For the text-containing cell, return its midpoint in [x, y] coordinate format. 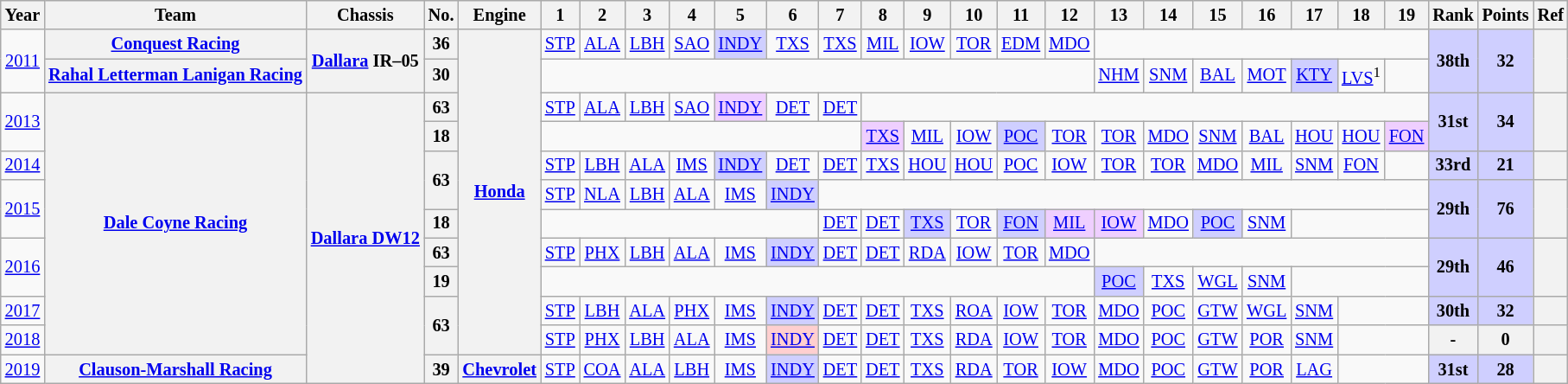
0 [1506, 340]
Team [175, 15]
39 [441, 369]
21 [1506, 165]
2014 [22, 165]
2018 [22, 340]
7 [840, 15]
Dallara IR–05 [365, 61]
NLA [603, 195]
No. [441, 15]
2019 [22, 369]
2013 [22, 121]
Dale Coyne Racing [175, 223]
17 [1314, 15]
14 [1168, 15]
Rahal Letterman Lanigan Racing [175, 76]
Year [22, 15]
2016 [22, 266]
5 [741, 15]
Ref [1551, 15]
LAG [1314, 369]
Dallara DW12 [365, 239]
Engine [499, 15]
12 [1070, 15]
4 [692, 15]
Honda [499, 192]
Chevrolet [499, 369]
6 [793, 15]
3 [647, 15]
15 [1218, 15]
2015 [22, 209]
2 [603, 15]
Points [1506, 15]
13 [1118, 15]
1 [560, 15]
Chassis [365, 15]
Rank [1453, 15]
30 [441, 76]
KTY [1314, 76]
2011 [22, 61]
2017 [22, 310]
76 [1506, 209]
9 [927, 15]
Conquest Racing [175, 44]
EDM [1021, 44]
COA [603, 369]
Clauson-Marshall Racing [175, 369]
LVS1 [1362, 76]
33rd [1453, 165]
- [1453, 340]
8 [883, 15]
34 [1506, 121]
MOT [1266, 76]
11 [1021, 15]
36 [441, 44]
30th [1453, 310]
38th [1453, 61]
16 [1266, 15]
NHM [1118, 76]
ROA [974, 310]
28 [1506, 369]
46 [1506, 266]
10 [974, 15]
